Return [X, Y] of the center of cell containing provided text 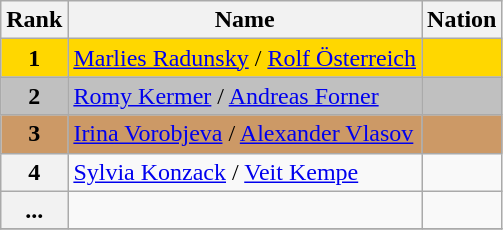
Name [245, 20]
Rank [34, 20]
Sylvia Konzack / Veit Kempe [245, 172]
Marlies Radunsky / Rolf Österreich [245, 58]
Romy Kermer / Andreas Forner [245, 96]
3 [34, 134]
1 [34, 58]
... [34, 210]
Nation [462, 20]
2 [34, 96]
Irina Vorobjeva / Alexander Vlasov [245, 134]
4 [34, 172]
